Output the [x, y] coordinate of the center of the cell containing the given text.  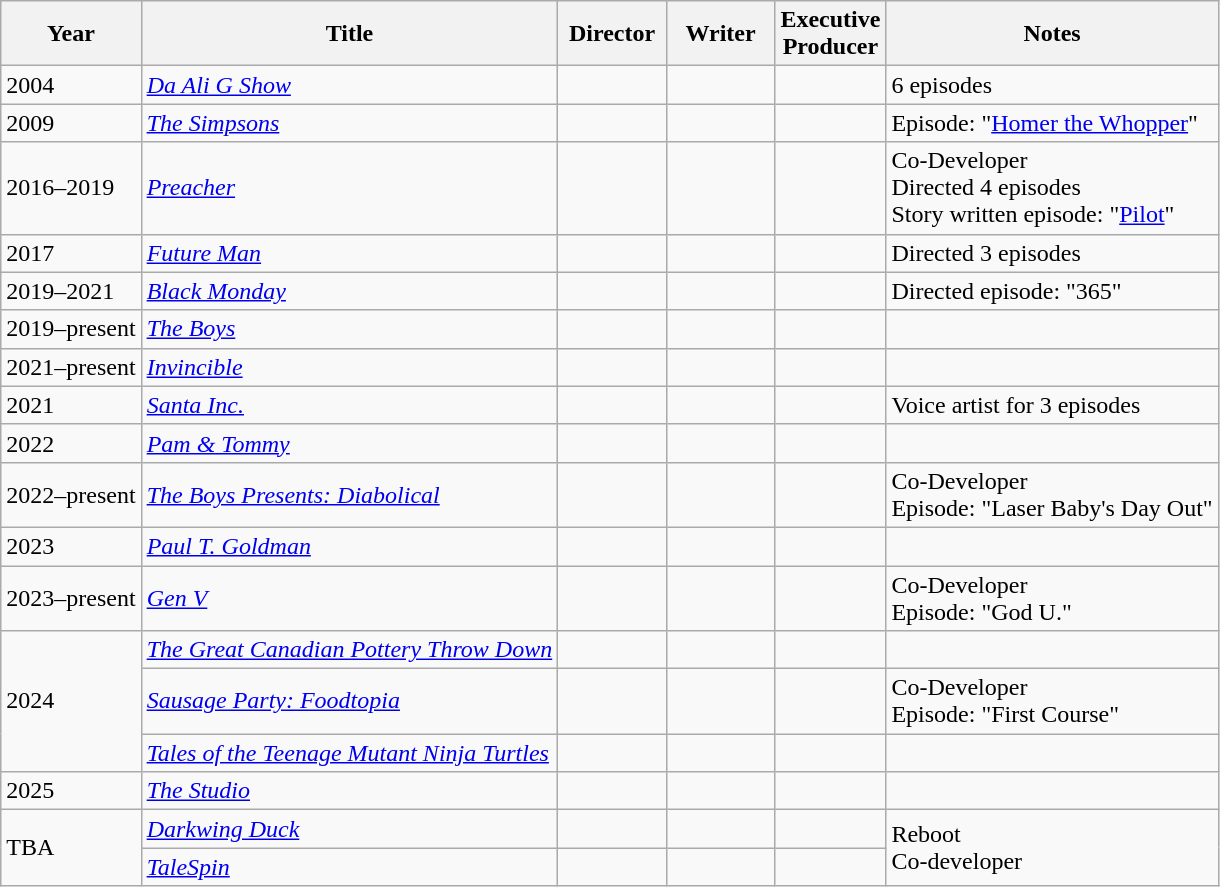
2022 [71, 443]
Voice artist for 3 episodes [1052, 405]
Directed 3 episodes [1052, 253]
Gen V [350, 598]
2016–2019 [71, 188]
Writer [720, 34]
Tales of the Teenage Mutant Ninja Turtles [350, 753]
2023 [71, 546]
Year [71, 34]
2022–present [71, 494]
TBA [71, 848]
Pam & Tommy [350, 443]
Invincible [350, 367]
Directed episode: "365" [1052, 291]
2025 [71, 791]
2021–present [71, 367]
Future Man [350, 253]
2023–present [71, 598]
2017 [71, 253]
Preacher [350, 188]
6 episodes [1052, 85]
Co-Developer Episode: "First Course" [1052, 702]
2004 [71, 85]
Santa Inc. [350, 405]
2019–present [71, 329]
Co-Developer Episode: "God U." [1052, 598]
Episode: "Homer the Whopper" [1052, 123]
The Studio [350, 791]
RebootCo-developer [1052, 848]
The Great Canadian Pottery Throw Down [350, 650]
Co-Developer Episode: "Laser Baby's Day Out" [1052, 494]
Co-Developer Directed 4 episodes Story written episode: "Pilot" [1052, 188]
2024 [71, 702]
Sausage Party: Foodtopia [350, 702]
Title [350, 34]
Director [612, 34]
2009 [71, 123]
Notes [1052, 34]
TaleSpin [350, 867]
Da Ali G Show [350, 85]
Black Monday [350, 291]
The Boys [350, 329]
The Simpsons [350, 123]
2019–2021 [71, 291]
2021 [71, 405]
Paul T. Goldman [350, 546]
The Boys Presents: Diabolical [350, 494]
Darkwing Duck [350, 829]
ExecutiveProducer [830, 34]
